Return the [X, Y] coordinate for the center point of the cell that contains the specified text.  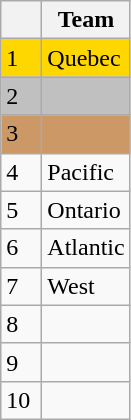
Quebec [86, 58]
6 [22, 248]
7 [22, 286]
2 [22, 96]
9 [22, 362]
Ontario [86, 210]
10 [22, 400]
5 [22, 210]
Team [86, 20]
1 [22, 58]
4 [22, 172]
8 [22, 324]
Pacific [86, 172]
Atlantic [86, 248]
West [86, 286]
3 [22, 134]
